Capture the cell that displays the provided text and extract its [x, y] central coordinate. 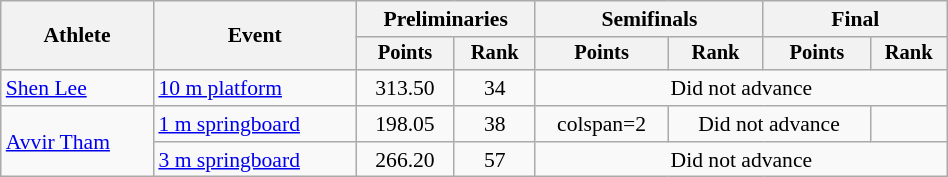
10 m platform [254, 88]
38 [494, 124]
Shen Lee [78, 88]
Semifinals [649, 19]
Avvir Tham [78, 142]
Preliminaries [446, 19]
198.05 [405, 124]
Final [855, 19]
34 [494, 88]
colspan=2 [601, 124]
313.50 [405, 88]
Event [254, 36]
Athlete [78, 36]
1 m springboard [254, 124]
